Identify which cell holds the provided text, then report its (x, y) central coordinate. 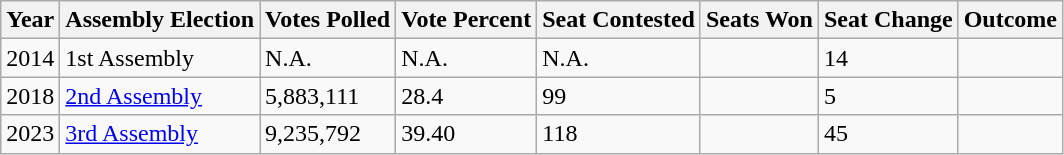
Assembly Election (160, 20)
Vote Percent (466, 20)
39.40 (466, 134)
Seats Won (759, 20)
Seat Change (888, 20)
45 (888, 134)
28.4 (466, 96)
2018 (30, 96)
5,883,111 (328, 96)
118 (619, 134)
5 (888, 96)
Year (30, 20)
2nd Assembly (160, 96)
1st Assembly (160, 58)
Votes Polled (328, 20)
Outcome (1010, 20)
Seat Contested (619, 20)
3rd Assembly (160, 134)
2023 (30, 134)
2014 (30, 58)
9,235,792 (328, 134)
99 (619, 96)
14 (888, 58)
